Provide the [x, y] coordinate of the cell's center where the given text is located.  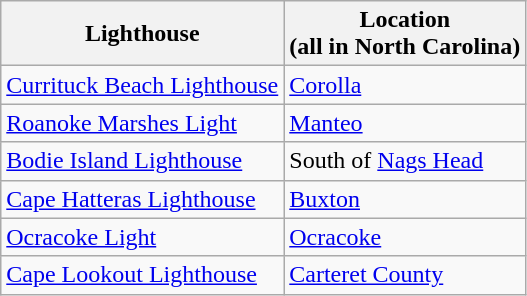
Bodie Island Lighthouse [142, 161]
Cape Hatteras Lighthouse [142, 199]
Cape Lookout Lighthouse [142, 275]
South of Nags Head [405, 161]
Roanoke Marshes Light [142, 123]
Currituck Beach Lighthouse [142, 85]
Buxton [405, 199]
Carteret County [405, 275]
Manteo [405, 123]
Corolla [405, 85]
Location(all in North Carolina) [405, 34]
Ocracoke [405, 237]
Lighthouse [142, 34]
Ocracoke Light [142, 237]
